Pinpoint the cell where the given text exists, returning its (x, y) midpoint coordinate. 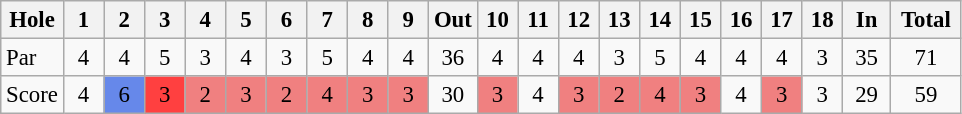
17 (782, 20)
71 (926, 58)
Score (32, 95)
14 (660, 20)
Hole (32, 20)
8 (368, 20)
15 (700, 20)
11 (538, 20)
30 (454, 95)
Total (926, 20)
12 (578, 20)
10 (498, 20)
Par (32, 58)
16 (742, 20)
In (867, 20)
35 (867, 58)
13 (620, 20)
29 (867, 95)
18 (822, 20)
9 (408, 20)
36 (454, 58)
59 (926, 95)
Out (454, 20)
7 (328, 20)
1 (84, 20)
